Capture the cell that displays the provided text and extract its (x, y) central coordinate. 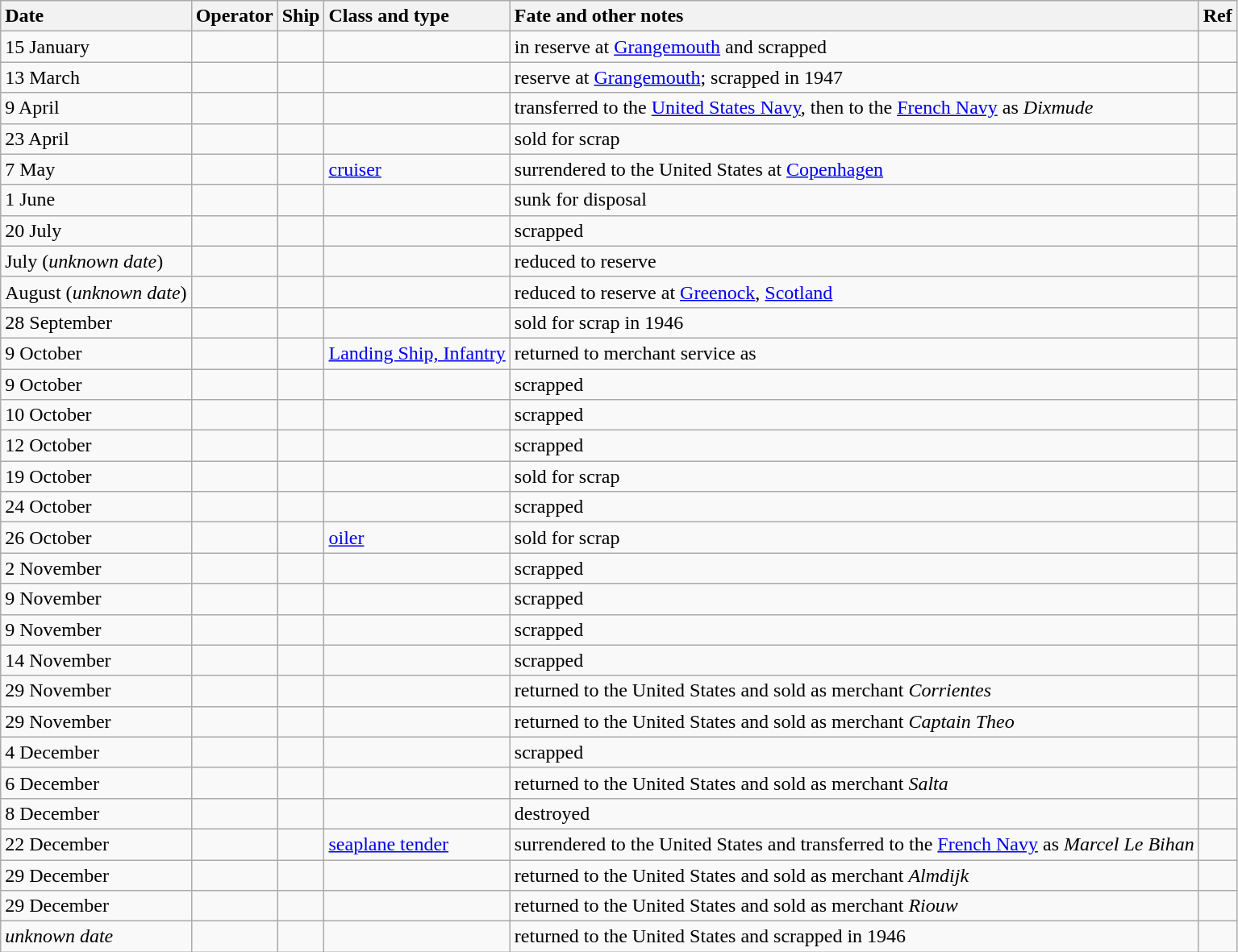
Date (96, 16)
13 March (96, 77)
15 January (96, 47)
28 September (96, 322)
Fate and other notes (854, 16)
surrendered to the United States at Copenhagen (854, 169)
returned to the United States and sold as merchant Captain Theo (854, 721)
8 December (96, 813)
reduced to reserve (854, 261)
transferred to the United States Navy, then to the French Navy as Dixmude (854, 108)
sold for scrap in 1946 (854, 322)
unknown date (96, 937)
14 November (96, 660)
returned to merchant service as (854, 353)
Ship (301, 16)
24 October (96, 507)
destroyed (854, 813)
seaplane tender (417, 844)
20 July (96, 231)
1 June (96, 200)
Landing Ship, Infantry (417, 353)
oiler (417, 538)
7 May (96, 169)
23 April (96, 139)
July (unknown date) (96, 261)
2 November (96, 568)
August (unknown date) (96, 292)
22 December (96, 844)
6 December (96, 783)
Class and type (417, 16)
Operator (234, 16)
returned to the United States and scrapped in 1946 (854, 937)
reduced to reserve at Greenock, Scotland (854, 292)
returned to the United States and sold as merchant Almdijk (854, 875)
in reserve at Grangemouth and scrapped (854, 47)
Ref (1218, 16)
returned to the United States and sold as merchant Corrientes (854, 691)
12 October (96, 446)
26 October (96, 538)
surrendered to the United States and transferred to the French Navy as Marcel Le Bihan (854, 844)
returned to the United States and sold as merchant Salta (854, 783)
sunk for disposal (854, 200)
4 December (96, 752)
cruiser (417, 169)
returned to the United States and sold as merchant Riouw (854, 906)
10 October (96, 415)
reserve at Grangemouth; scrapped in 1947 (854, 77)
9 April (96, 108)
19 October (96, 476)
